Pinpoint the cell where the given text exists, returning its [X, Y] midpoint coordinate. 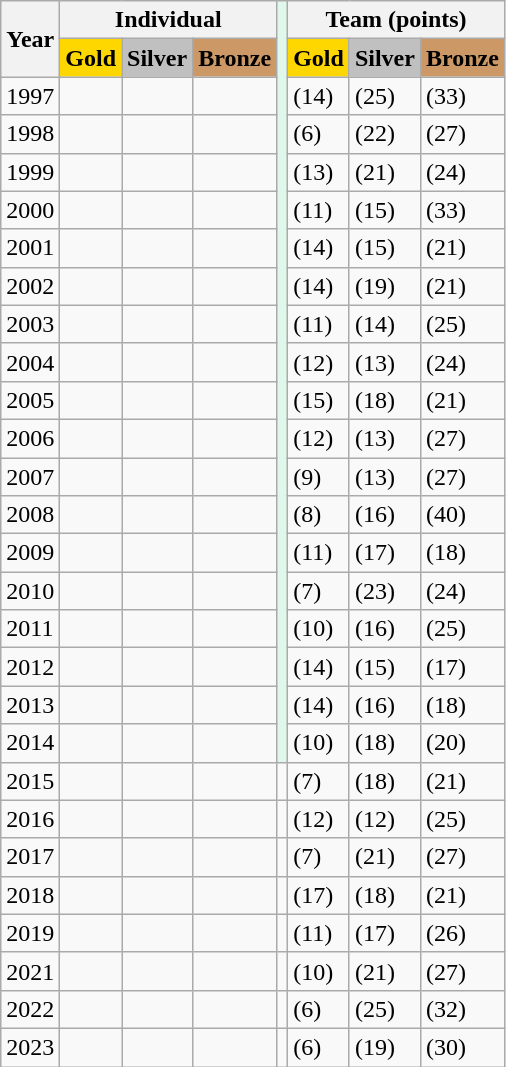
(26) [462, 933]
2013 [30, 705]
2003 [30, 324]
2008 [30, 515]
2004 [30, 362]
2010 [30, 591]
1999 [30, 172]
2016 [30, 819]
1997 [30, 96]
(40) [462, 515]
2002 [30, 286]
2009 [30, 553]
(23) [384, 591]
2021 [30, 971]
(32) [462, 1009]
Team (points) [396, 20]
(30) [462, 1047]
2018 [30, 895]
(20) [462, 743]
Individual [168, 20]
2005 [30, 400]
2017 [30, 857]
2012 [30, 667]
2001 [30, 248]
2006 [30, 438]
2014 [30, 743]
2019 [30, 933]
Year [30, 39]
2015 [30, 781]
2022 [30, 1009]
1998 [30, 134]
(8) [319, 515]
2011 [30, 629]
(22) [384, 134]
2023 [30, 1047]
2007 [30, 477]
(9) [319, 477]
2000 [30, 210]
